Output the (X, Y) coordinate of the center of the cell containing the given text.  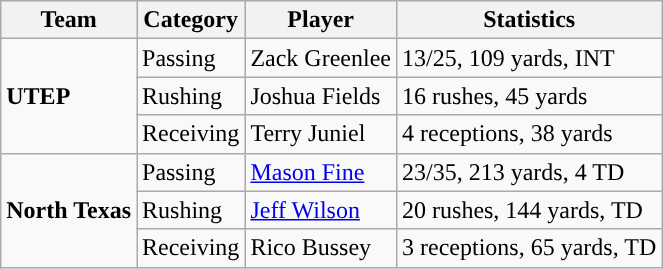
Team (69, 20)
Terry Juniel (321, 134)
Statistics (530, 20)
20 rushes, 144 yards, TD (530, 210)
Category (190, 20)
16 rushes, 45 yards (530, 96)
Zack Greenlee (321, 58)
Rico Bussey (321, 248)
4 receptions, 38 yards (530, 134)
Player (321, 20)
Joshua Fields (321, 96)
North Texas (69, 210)
3 receptions, 65 yards, TD (530, 248)
Mason Fine (321, 172)
Jeff Wilson (321, 210)
UTEP (69, 96)
13/25, 109 yards, INT (530, 58)
23/35, 213 yards, 4 TD (530, 172)
